Extract the [x, y] coordinate from the center of the cell holding the provided text.  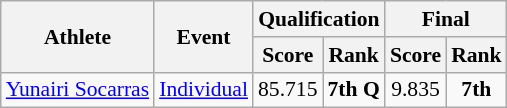
9.835 [416, 90]
Event [204, 36]
Yunairi Socarras [78, 90]
7th Q [353, 90]
Qualification [319, 19]
85.715 [288, 90]
Final [446, 19]
Individual [204, 90]
7th [476, 90]
Athlete [78, 36]
